Search for the cell housing the specified text and yield its [x, y] center coordinate. 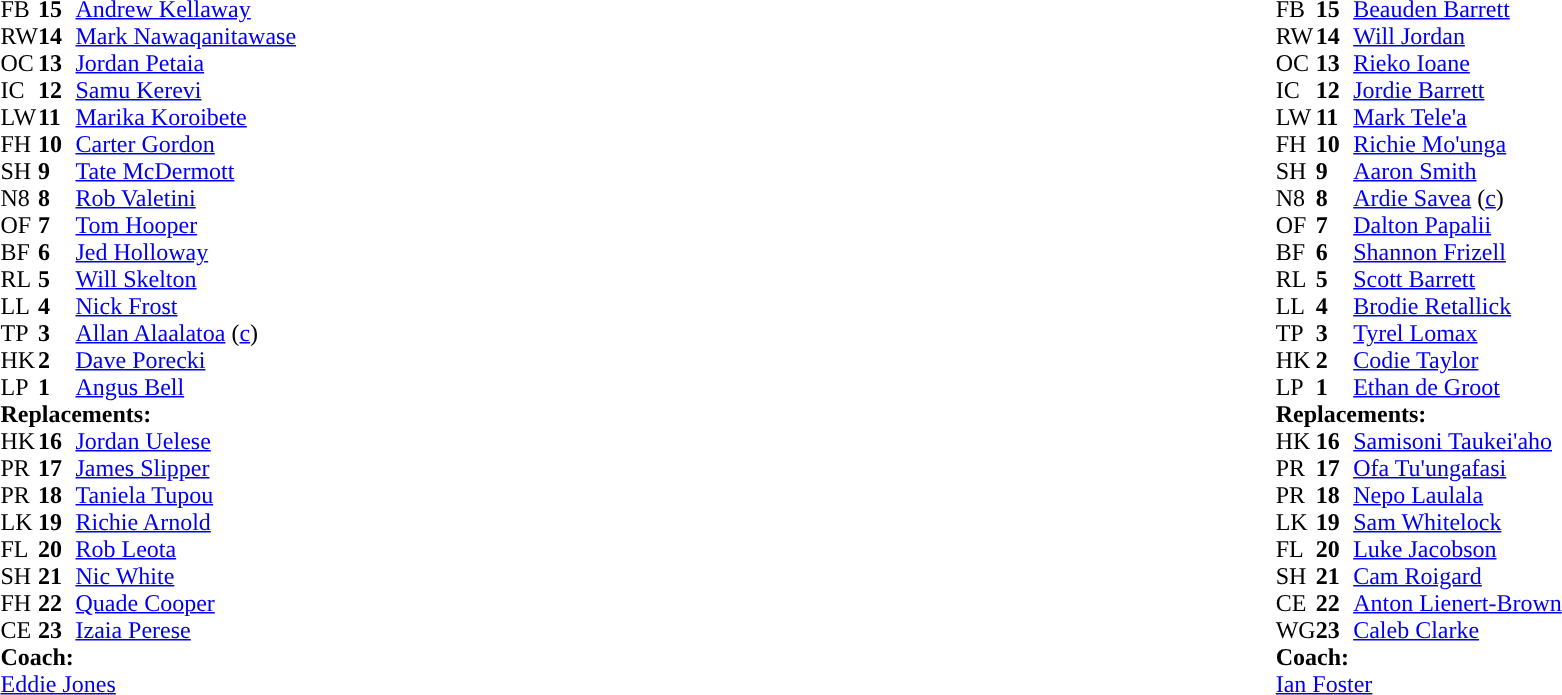
Carter Gordon [186, 144]
Dave Porecki [186, 360]
Marika Koroibete [186, 118]
Richie Arnold [186, 522]
Nick Frost [186, 306]
Jordie Barrett [1458, 90]
Tyrel Lomax [1458, 334]
Mark Tele'a [1458, 118]
Jordan Uelese [186, 442]
Ardie Savea (c) [1458, 198]
Ofa Tu'ungafasi [1458, 468]
Aaron Smith [1458, 172]
Rob Valetini [186, 198]
Anton Lienert-Brown [1458, 604]
Dalton Papalii [1458, 226]
Rob Leota [186, 550]
Samu Kerevi [186, 90]
Jed Holloway [186, 252]
James Slipper [186, 468]
Jordan Petaia [186, 64]
Mark Nawaqanitawase [186, 36]
Allan Alaalatoa (c) [186, 334]
WG [1296, 630]
Codie Taylor [1458, 360]
Cam Roigard [1458, 576]
Ethan de Groot [1458, 388]
Brodie Retallick [1458, 306]
Izaia Perese [186, 630]
Quade Cooper [186, 604]
Samisoni Taukei'aho [1458, 442]
Angus Bell [186, 388]
Scott Barrett [1458, 280]
Shannon Frizell [1458, 252]
Nic White [186, 576]
Will Skelton [186, 280]
Tom Hooper [186, 226]
Nepo Laulala [1458, 496]
Richie Mo'unga [1458, 144]
Sam Whitelock [1458, 522]
Luke Jacobson [1458, 550]
Will Jordan [1458, 36]
Rieko Ioane [1458, 64]
Tate McDermott [186, 172]
Taniela Tupou [186, 496]
Caleb Clarke [1458, 630]
